From the cell containing the given text, extract its center point as [x, y] coordinate. 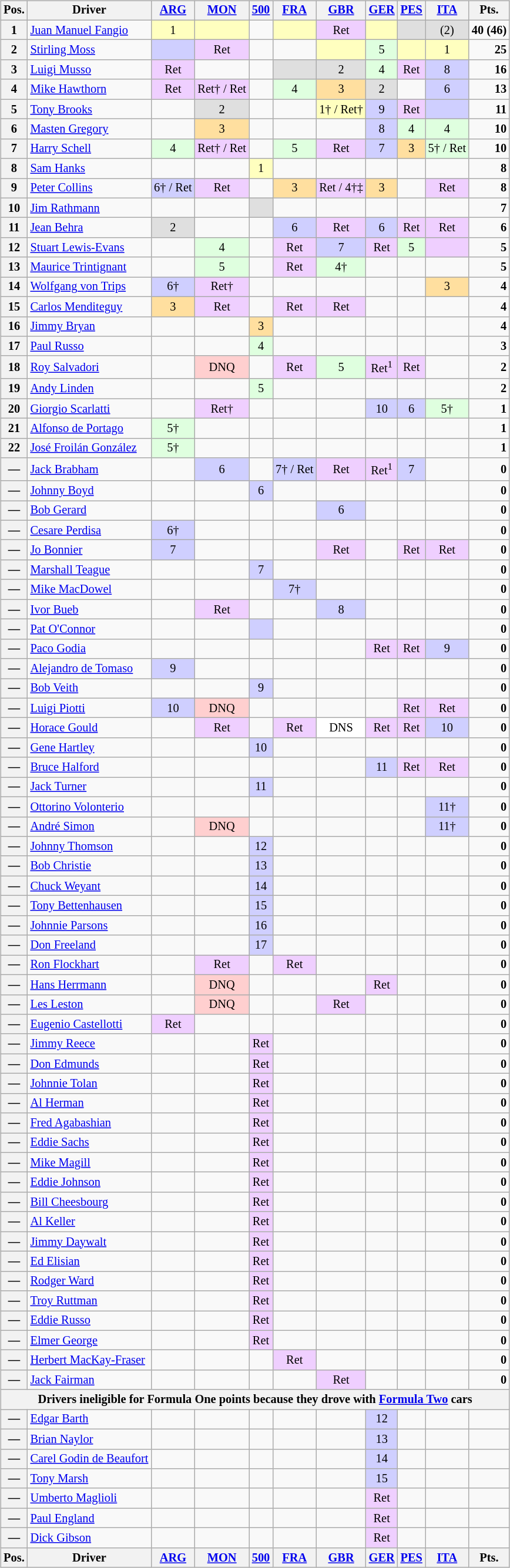
Ivor Bueb [89, 609]
Alfonso de Portago [89, 429]
Cesare Perdisa [89, 530]
7† / Ret [294, 470]
Tony Brooks [89, 109]
Horace Gould [89, 728]
Marshall Teague [89, 570]
Al Herman [89, 1103]
Brian Naylor [89, 1439]
5† / Ret [447, 149]
22 [14, 448]
Luigi Musso [89, 70]
18 [14, 367]
Paco Godia [89, 649]
Ottorino Volonterio [89, 807]
Ron Flockhart [89, 965]
Troy Ruttman [89, 1301]
Mike Hawthorn [89, 89]
Chuck Weyant [89, 886]
Jimmy Daywalt [89, 1242]
Johnny Boyd [89, 491]
Rodger Ward [89, 1281]
Gene Hartley [89, 748]
19 [14, 389]
Bob Christie [89, 866]
4† [341, 267]
Sam Hanks [89, 168]
Eddie Russo [89, 1321]
Eddie Sachs [89, 1143]
Carel Godin de Beaufort [89, 1459]
Don Freeland [89, 945]
Jimmy Reece [89, 1044]
Jean Behra [89, 228]
Jack Fairman [89, 1380]
Giorgio Scarlatti [89, 409]
Jimmy Bryan [89, 326]
Umberto Maglioli [89, 1498]
Tony Bettenhausen [89, 906]
Bruce Halford [89, 767]
Bill Cheesbourg [89, 1202]
Bob Veith [89, 689]
DNS [341, 728]
Luigi Piotti [89, 708]
Jim Rathmann [89, 208]
Johnnie Tolan [89, 1084]
Alejandro de Tomaso [89, 669]
Paul England [89, 1518]
Jo Bonnier [89, 550]
6† / Ret [173, 188]
Paul Russo [89, 346]
Johnny Thomson [89, 847]
Mike Magill [89, 1162]
Harry Schell [89, 149]
Johnnie Parsons [89, 925]
Ed Elisian [89, 1262]
20 [14, 409]
Elmer George [89, 1340]
José Froilán González [89, 448]
Peter Collins [89, 188]
Jack Turner [89, 787]
Al Keller [89, 1222]
(2) [447, 30]
Eddie Johnson [89, 1182]
Eugenio Castellotti [89, 1024]
Mike MacDowel [89, 589]
Les Leston [89, 1004]
Tony Marsh [89, 1479]
Herbert MacKay-Fraser [89, 1360]
Carlos Menditeguy [89, 306]
40 (46) [489, 30]
Hans Herrmann [89, 984]
Drivers ineligible for Formula One points because they drove with Formula Two cars [255, 1400]
Roy Salvadori [89, 367]
Bob Gerard [89, 511]
Wolfgang von Trips [89, 287]
21 [14, 429]
Maurice Trintignant [89, 267]
Juan Manuel Fangio [89, 30]
Masten Gregory [89, 129]
Pat O'Connor [89, 629]
7† [294, 589]
Edgar Barth [89, 1419]
1† / Ret† [341, 109]
Ret / 4†‡ [341, 188]
Fred Agabashian [89, 1123]
Jack Brabham [89, 470]
Andy Linden [89, 389]
Stuart Lewis-Evans [89, 248]
25 [489, 50]
Don Edmunds [89, 1064]
André Simon [89, 827]
Stirling Moss [89, 50]
Dick Gibson [89, 1538]
